Detect which cell encompasses the target text, then output its [x, y] center coordinate. 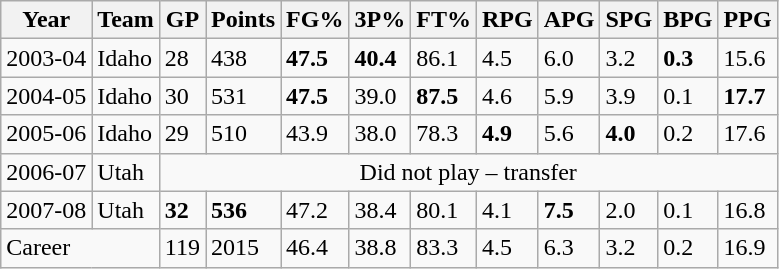
80.1 [444, 210]
5.6 [569, 134]
78.3 [444, 134]
2015 [244, 248]
30 [182, 96]
17.7 [748, 96]
86.1 [444, 58]
87.5 [444, 96]
3.9 [629, 96]
4.1 [507, 210]
Year [46, 20]
SPG [629, 20]
FG% [315, 20]
4.9 [507, 134]
83.3 [444, 248]
38.0 [380, 134]
28 [182, 58]
4.6 [507, 96]
39.0 [380, 96]
2004-05 [46, 96]
46.4 [315, 248]
GP [182, 20]
17.6 [748, 134]
3P% [380, 20]
5.9 [569, 96]
BPG [688, 20]
38.8 [380, 248]
438 [244, 58]
Did not play – transfer [468, 172]
6.3 [569, 248]
2005-06 [46, 134]
2.0 [629, 210]
119 [182, 248]
536 [244, 210]
7.5 [569, 210]
RPG [507, 20]
Career [80, 248]
15.6 [748, 58]
38.4 [380, 210]
32 [182, 210]
43.9 [315, 134]
4.0 [629, 134]
47.2 [315, 210]
16.8 [748, 210]
531 [244, 96]
510 [244, 134]
2006-07 [46, 172]
Team [126, 20]
APG [569, 20]
16.9 [748, 248]
PPG [748, 20]
FT% [444, 20]
Points [244, 20]
29 [182, 134]
6.0 [569, 58]
2007-08 [46, 210]
40.4 [380, 58]
2003-04 [46, 58]
0.3 [688, 58]
